Determine the [x, y] coordinate at the center of the cell enclosing the given text.  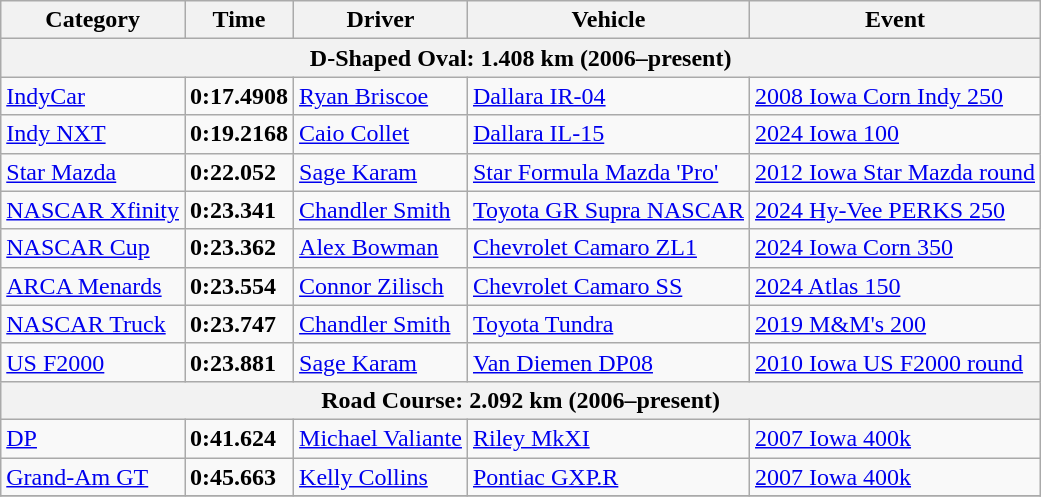
0:19.2168 [238, 134]
NASCAR Truck [93, 324]
Riley MkXI [608, 438]
0:22.052 [238, 172]
Pontiac GXP.R [608, 477]
Caio Collet [381, 134]
Chevrolet Camaro SS [608, 286]
Dallara IR-04 [608, 96]
Van Diemen DP08 [608, 362]
Category [93, 20]
Connor Zilisch [381, 286]
Vehicle [608, 20]
Event [896, 20]
2024 Hy-Vee PERKS 250 [896, 210]
Indy NXT [93, 134]
0:23.341 [238, 210]
2024 Atlas 150 [896, 286]
2019 M&M's 200 [896, 324]
Grand-Am GT [93, 477]
NASCAR Xfinity [93, 210]
2010 Iowa US F2000 round [896, 362]
2012 Iowa Star Mazda round [896, 172]
Road Course: 2.092 km (2006–present) [521, 400]
Kelly Collins [381, 477]
2024 Iowa Corn 350 [896, 248]
Michael Valiante [381, 438]
0:23.747 [238, 324]
Toyota Tundra [608, 324]
Star Mazda [93, 172]
D-Shaped Oval: 1.408 km (2006–present) [521, 58]
0:23.362 [238, 248]
US F2000 [93, 362]
Alex Bowman [381, 248]
IndyCar [93, 96]
0:41.624 [238, 438]
0:23.881 [238, 362]
0:17.4908 [238, 96]
DP [93, 438]
2008 Iowa Corn Indy 250 [896, 96]
Star Formula Mazda 'Pro' [608, 172]
0:23.554 [238, 286]
2024 Iowa 100 [896, 134]
Toyota GR Supra NASCAR [608, 210]
Ryan Briscoe [381, 96]
Driver [381, 20]
Chevrolet Camaro ZL1 [608, 248]
NASCAR Cup [93, 248]
ARCA Menards [93, 286]
Time [238, 20]
0:45.663 [238, 477]
Dallara IL-15 [608, 134]
